Locate the cell with the specified text and output its (x, y) center coordinate. 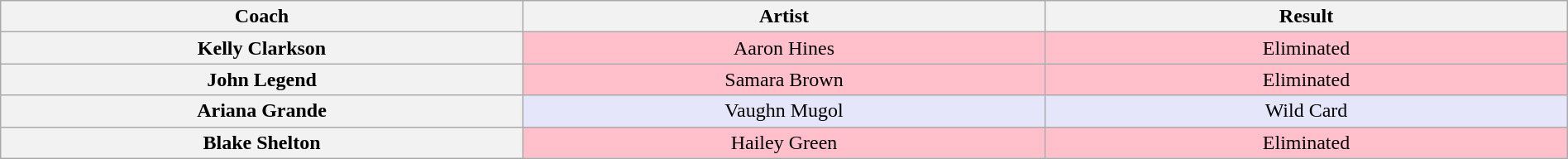
Samara Brown (784, 79)
Kelly Clarkson (262, 48)
Aaron Hines (784, 48)
Vaughn Mugol (784, 111)
Result (1307, 17)
Hailey Green (784, 142)
Coach (262, 17)
Artist (784, 17)
Wild Card (1307, 111)
Blake Shelton (262, 142)
John Legend (262, 79)
Ariana Grande (262, 111)
